For the text-containing cell, return its midpoint in (X, Y) coordinate format. 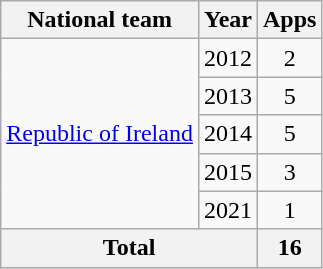
Year (228, 20)
Apps (289, 20)
1 (289, 210)
Total (130, 248)
Republic of Ireland (100, 134)
2013 (228, 96)
2015 (228, 172)
2012 (228, 58)
2 (289, 58)
National team (100, 20)
2021 (228, 210)
16 (289, 248)
3 (289, 172)
2014 (228, 134)
